Determine the (x, y) coordinate at the center of the cell enclosing the given text.  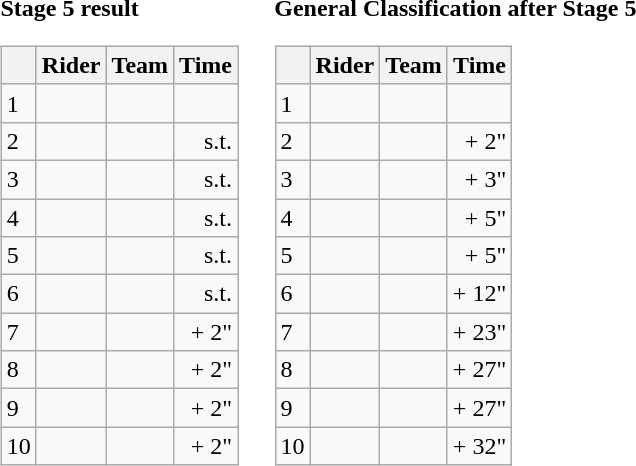
+ 3" (479, 179)
+ 32" (479, 446)
+ 12" (479, 294)
+ 23" (479, 332)
